Output the [X, Y] coordinate of the center of the cell containing the given text.  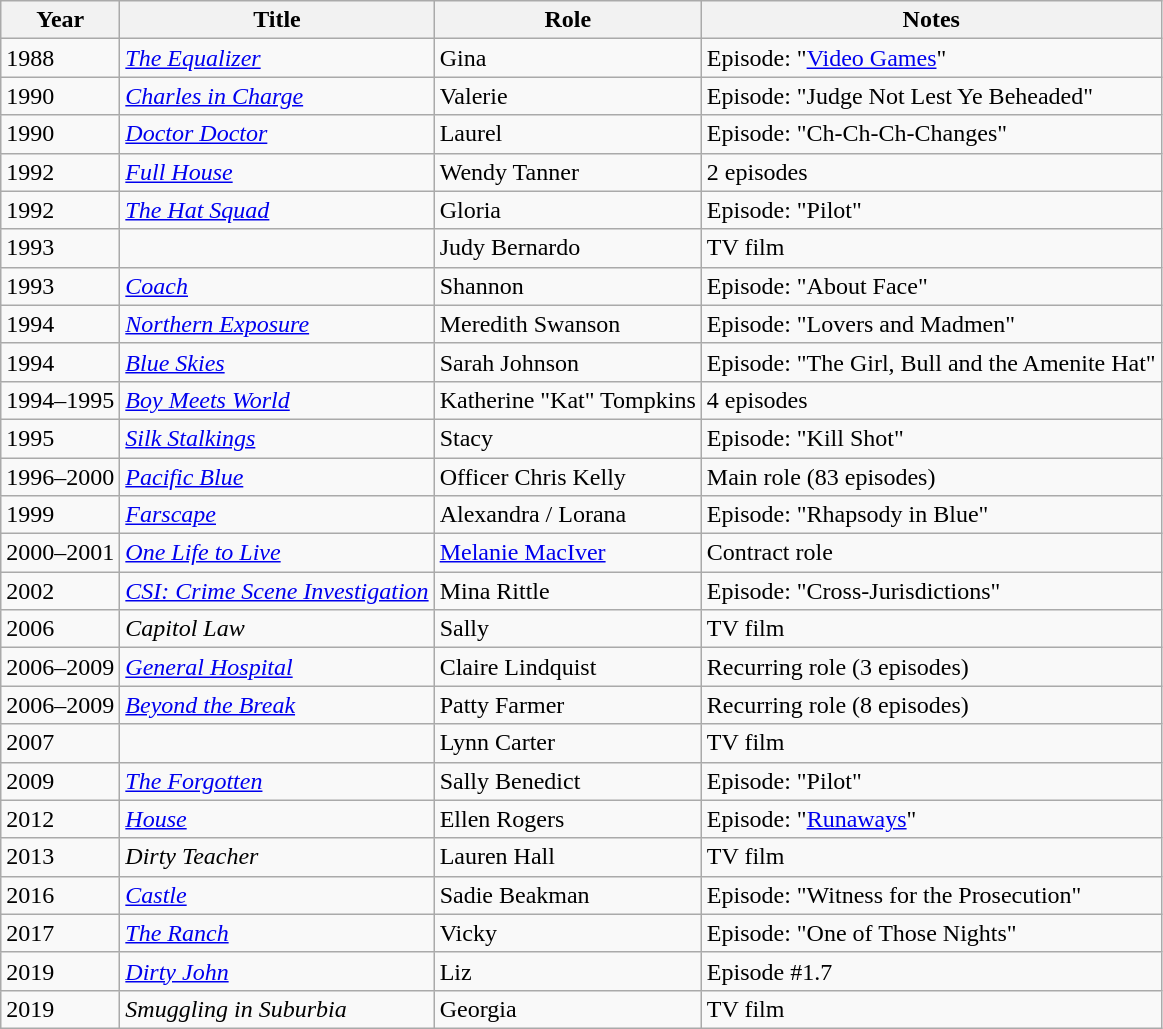
Role [568, 20]
Patty Farmer [568, 705]
Laurel [568, 134]
Farscape [277, 515]
1995 [60, 438]
Main role (83 episodes) [931, 477]
2 episodes [931, 172]
Episode: "Cross-Jurisdictions" [931, 591]
Episode: "About Face" [931, 286]
Sally Benedict [568, 781]
Stacy [568, 438]
CSI: Crime Scene Investigation [277, 591]
Katherine "Kat" Tompkins [568, 400]
Recurring role (8 episodes) [931, 705]
Recurring role (3 episodes) [931, 667]
Claire Lindquist [568, 667]
Charles in Charge [277, 96]
House [277, 819]
Episode: "Witness for the Prosecution" [931, 895]
Vicky [568, 933]
Episode: "Judge Not Lest Ye Beheaded" [931, 96]
Episode: "Video Games" [931, 58]
Liz [568, 971]
Episode: "One of Those Nights" [931, 933]
Pacific Blue [277, 477]
Smuggling in Suburbia [277, 1009]
Meredith Swanson [568, 324]
Boy Meets World [277, 400]
Valerie [568, 96]
The Ranch [277, 933]
Episode: "Rhapsody in Blue" [931, 515]
Shannon [568, 286]
Gina [568, 58]
2002 [60, 591]
2007 [60, 743]
2009 [60, 781]
General Hospital [277, 667]
1994–1995 [60, 400]
2012 [60, 819]
Capitol Law [277, 629]
1988 [60, 58]
Contract role [931, 553]
Sarah Johnson [568, 362]
2000–2001 [60, 553]
Coach [277, 286]
Full House [277, 172]
Mina Rittle [568, 591]
Melanie MacIver [568, 553]
Gloria [568, 210]
One Life to Live [277, 553]
Episode: "Kill Shot" [931, 438]
Episode: "The Girl, Bull and the Amenite Hat" [931, 362]
2013 [60, 857]
Lynn Carter [568, 743]
Episode: "Runaways" [931, 819]
Georgia [568, 1009]
The Hat Squad [277, 210]
Sadie Beakman [568, 895]
1996–2000 [60, 477]
Episode: "Ch-Ch-Ch-Changes" [931, 134]
Dirty John [277, 971]
Doctor Doctor [277, 134]
Silk Stalkings [277, 438]
Officer Chris Kelly [568, 477]
Notes [931, 20]
Episode #1.7 [931, 971]
Year [60, 20]
1999 [60, 515]
Sally [568, 629]
Dirty Teacher [277, 857]
2017 [60, 933]
Beyond the Break [277, 705]
Ellen Rogers [568, 819]
The Equalizer [277, 58]
2016 [60, 895]
Northern Exposure [277, 324]
Judy Bernardo [568, 248]
2006 [60, 629]
Blue Skies [277, 362]
Title [277, 20]
4 episodes [931, 400]
Episode: "Lovers and Madmen" [931, 324]
The Forgotten [277, 781]
Castle [277, 895]
Lauren Hall [568, 857]
Wendy Tanner [568, 172]
Alexandra / Lorana [568, 515]
